Return the [x, y] coordinate for the center point of the cell that contains the specified text.  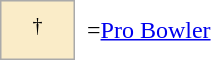
† [38, 30]
